Identify which cell holds the provided text, then report its [x, y] central coordinate. 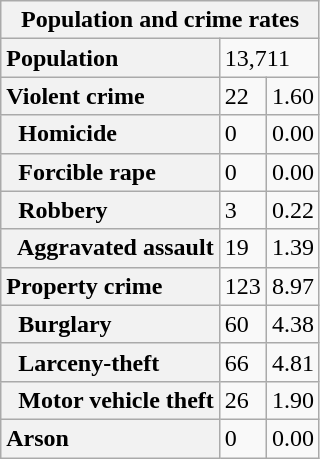
123 [242, 286]
1.60 [292, 96]
Property crime [110, 286]
Arson [110, 438]
Forcible rape [110, 172]
Robbery [110, 210]
8.97 [292, 286]
Population and crime rates [160, 20]
4.38 [292, 324]
Aggravated assault [110, 248]
13,711 [269, 58]
Larceny-theft [110, 362]
0.22 [292, 210]
22 [242, 96]
Motor vehicle theft [110, 400]
26 [242, 400]
Burglary [110, 324]
60 [242, 324]
Homicide [110, 134]
4.81 [292, 362]
1.39 [292, 248]
66 [242, 362]
19 [242, 248]
Violent crime [110, 96]
1.90 [292, 400]
3 [242, 210]
Population [110, 58]
